Detect which cell encompasses the target text, then output its (X, Y) center coordinate. 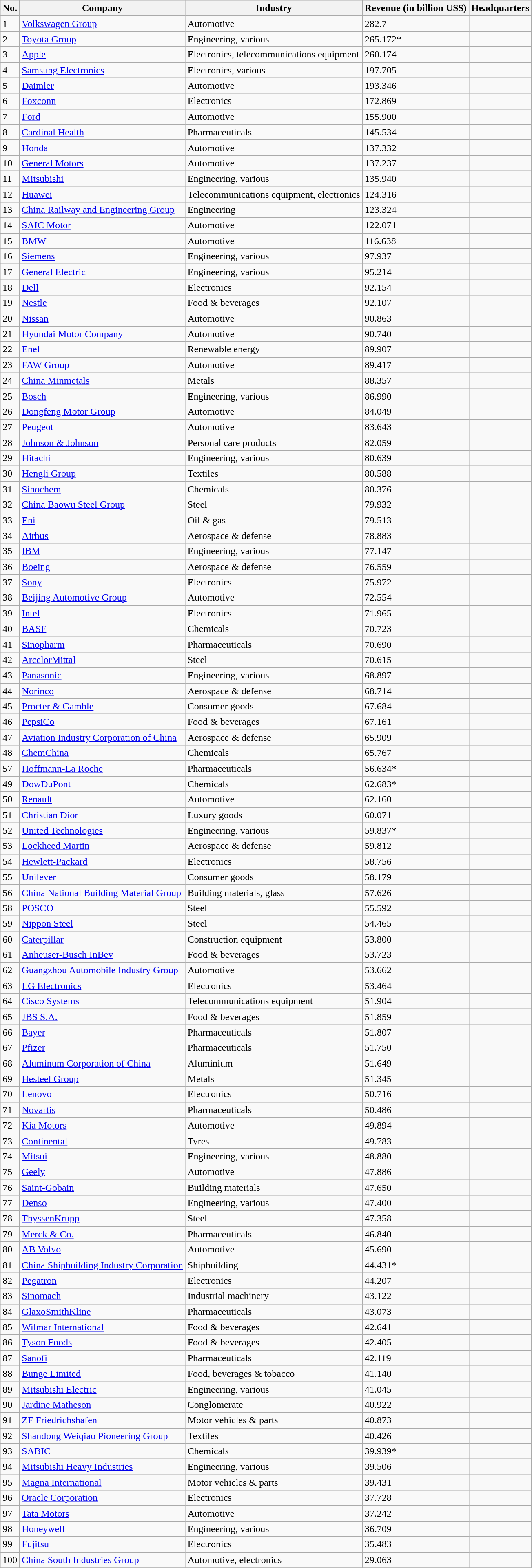
BASF (102, 629)
20 (10, 318)
59 (10, 923)
18 (10, 287)
47.400 (415, 1203)
37.728 (415, 1498)
68 (10, 1063)
83 (10, 1296)
LG Electronics (102, 986)
POSCO (102, 908)
Telecommunications equipment (274, 1001)
10 (10, 163)
Aviation Industry Corporation of China (102, 738)
Cardinal Health (102, 132)
26 (10, 411)
49.894 (415, 1125)
ThyssenKrupp (102, 1219)
Engineering (274, 210)
Mitsui (102, 1156)
Honda (102, 148)
Sinochem (102, 489)
65.909 (415, 738)
53 (10, 846)
Fujitsu (102, 1544)
GlaxoSmithKline (102, 1312)
39.939* (415, 1451)
Construction equipment (274, 939)
97.937 (415, 256)
72.554 (415, 598)
81 (10, 1265)
30 (10, 474)
67 (10, 1048)
Boeing (102, 567)
Aluminum Corporation of China (102, 1063)
71 (10, 1110)
2 (10, 39)
59.812 (415, 846)
80 (10, 1250)
89 (10, 1389)
90.863 (415, 318)
Toyota Group (102, 39)
137.332 (415, 148)
49 (10, 784)
DowDuPont (102, 784)
92 (10, 1435)
Industrial machinery (274, 1296)
86.990 (415, 396)
80.376 (415, 489)
Johnson & Johnson (102, 442)
Peugeot (102, 427)
145.534 (415, 132)
Procter & Gamble (102, 707)
Revenue (in billion US$) (415, 8)
96 (10, 1498)
47.650 (415, 1188)
65 (10, 1017)
39.506 (415, 1467)
PepsiCo (102, 722)
67.684 (415, 707)
Christian Dior (102, 815)
17 (10, 272)
1 (10, 24)
Panasonic (102, 675)
31 (10, 489)
44.431* (415, 1265)
51.649 (415, 1063)
52 (10, 830)
69 (10, 1079)
Unilever (102, 877)
62.683* (415, 784)
35 (10, 551)
21 (10, 334)
48.880 (415, 1156)
JBS S.A. (102, 1017)
70.723 (415, 629)
265.172* (415, 39)
74 (10, 1156)
United Technologies (102, 830)
27 (10, 427)
64 (10, 1001)
Sinopharm (102, 644)
56.634* (415, 769)
53.662 (415, 970)
Foxconn (102, 101)
43.122 (415, 1296)
155.900 (415, 117)
Nissan (102, 318)
70 (10, 1094)
China Shipbuilding Industry Corporation (102, 1265)
35.483 (415, 1544)
83.643 (415, 427)
16 (10, 256)
51.904 (415, 1001)
Nestle (102, 303)
43.073 (415, 1312)
12 (10, 194)
5 (10, 86)
86 (10, 1343)
Continental (102, 1141)
Anheuser-Busch InBev (102, 955)
137.237 (415, 163)
39.431 (415, 1482)
Hyundai Motor Company (102, 334)
42.641 (415, 1327)
Shipbuilding (274, 1265)
ZF Friedrichshafen (102, 1420)
Geely (102, 1172)
50 (10, 799)
76.559 (415, 567)
62.160 (415, 799)
China Railway and Engineering Group (102, 210)
Beijing Automotive Group (102, 598)
46.840 (415, 1234)
Building materials (274, 1188)
Honeywell (102, 1529)
100 (10, 1560)
41.140 (415, 1374)
Sanofi (102, 1358)
Guangzhou Automobile Industry Group (102, 970)
Sinomach (102, 1296)
Hengli Group (102, 474)
Kia Motors (102, 1125)
Dongfeng Motor Group (102, 411)
Caterpillar (102, 939)
53.464 (415, 986)
55.592 (415, 908)
Company (102, 8)
Hewlett-Packard (102, 861)
SABIC (102, 1451)
Renault (102, 799)
38 (10, 598)
Hoffmann-La Roche (102, 769)
40.922 (415, 1405)
Electronics, telecommunications equipment (274, 55)
Magna International (102, 1482)
58.179 (415, 877)
Tata Motors (102, 1513)
116.638 (415, 241)
37 (10, 582)
51.345 (415, 1079)
54 (10, 861)
Telecommunications equipment, electronics (274, 194)
98 (10, 1529)
80.639 (415, 458)
Pegatron (102, 1281)
65.767 (415, 753)
77.147 (415, 551)
84.049 (415, 411)
Mitsubishi Heavy Industries (102, 1467)
China National Building Material Group (102, 892)
FAW Group (102, 365)
SAIC Motor (102, 225)
11 (10, 179)
No. (10, 8)
172.869 (415, 101)
Bosch (102, 396)
19 (10, 303)
282.7 (415, 24)
90.740 (415, 334)
Luxury goods (274, 815)
32 (10, 505)
China Baowu Steel Group (102, 505)
59.837* (415, 830)
99 (10, 1544)
15 (10, 241)
89.417 (415, 365)
Bayer (102, 1032)
122.071 (415, 225)
AB Volvo (102, 1250)
48 (10, 753)
41.045 (415, 1389)
24 (10, 380)
Airbus (102, 536)
Nippon Steel (102, 923)
37.242 (415, 1513)
ArcelorMittal (102, 660)
75.972 (415, 582)
77 (10, 1203)
63 (10, 986)
Oracle Corporation (102, 1498)
68.714 (415, 691)
Ford (102, 117)
60.071 (415, 815)
Cisco Systems (102, 1001)
44 (10, 691)
Apple (102, 55)
88.357 (415, 380)
General Electric (102, 272)
Huawei (102, 194)
4 (10, 70)
84 (10, 1312)
Lockheed Martin (102, 846)
123.324 (415, 210)
Pfizer (102, 1048)
Samsung Electronics (102, 70)
79 (10, 1234)
9 (10, 148)
Headquarters (500, 8)
14 (10, 225)
47 (10, 738)
70.615 (415, 660)
8 (10, 132)
193.346 (415, 86)
45.690 (415, 1250)
Sony (102, 582)
29.063 (415, 1560)
62 (10, 970)
Eni (102, 520)
78 (10, 1219)
42 (10, 660)
92.107 (415, 303)
General Motors (102, 163)
94 (10, 1467)
90 (10, 1405)
36.709 (415, 1529)
Automotive, electronics (274, 1560)
40 (10, 629)
124.316 (415, 194)
93 (10, 1451)
Enel (102, 349)
IBM (102, 551)
25 (10, 396)
Tyson Foods (102, 1343)
22 (10, 349)
46 (10, 722)
23 (10, 365)
57 (10, 769)
Oil & gas (274, 520)
Tyres (274, 1141)
66 (10, 1032)
40.873 (415, 1420)
29 (10, 458)
79.932 (415, 505)
Dell (102, 287)
92.154 (415, 287)
49.783 (415, 1141)
95 (10, 1482)
88 (10, 1374)
Bunge Limited (102, 1374)
70.690 (415, 644)
Novartis (102, 1110)
Intel (102, 613)
45 (10, 707)
Saint-Gobain (102, 1188)
34 (10, 536)
43 (10, 675)
61 (10, 955)
Conglomerate (274, 1405)
Lenovo (102, 1094)
67.161 (415, 722)
197.705 (415, 70)
Mitsubishi (102, 179)
Daimler (102, 86)
78.883 (415, 536)
73 (10, 1141)
87 (10, 1358)
60 (10, 939)
13 (10, 210)
58 (10, 908)
28 (10, 442)
Denso (102, 1203)
36 (10, 567)
33 (10, 520)
97 (10, 1513)
Industry (274, 8)
ChemChina (102, 753)
79.513 (415, 520)
50.716 (415, 1094)
Merck & Co. (102, 1234)
47.358 (415, 1219)
58.756 (415, 861)
3 (10, 55)
71.965 (415, 613)
Volkswagen Group (102, 24)
6 (10, 101)
53.800 (415, 939)
80.588 (415, 474)
Hesteel Group (102, 1079)
85 (10, 1327)
82 (10, 1281)
Electronics, various (274, 70)
68.897 (415, 675)
Aluminium (274, 1063)
57.626 (415, 892)
42.119 (415, 1358)
39 (10, 613)
China South Industries Group (102, 1560)
51.859 (415, 1017)
89.907 (415, 349)
72 (10, 1125)
Hitachi (102, 458)
76 (10, 1188)
Mitsubishi Electric (102, 1389)
75 (10, 1172)
China Minmetals (102, 380)
56 (10, 892)
51.750 (415, 1048)
51 (10, 815)
Building materials, glass (274, 892)
42.405 (415, 1343)
Norinco (102, 691)
47.886 (415, 1172)
Jardine Matheson (102, 1405)
41 (10, 644)
95.214 (415, 272)
Food, beverages & tobacco (274, 1374)
135.940 (415, 179)
Renewable energy (274, 349)
Wilmar International (102, 1327)
53.723 (415, 955)
Shandong Weiqiao Pioneering Group (102, 1435)
260.174 (415, 55)
40.426 (415, 1435)
44.207 (415, 1281)
82.059 (415, 442)
50.486 (415, 1110)
BMW (102, 241)
55 (10, 877)
91 (10, 1420)
51.807 (415, 1032)
54.465 (415, 923)
7 (10, 117)
Personal care products (274, 442)
Siemens (102, 256)
